Scan for the cell matching the given text and deliver its [x, y] coordinate at center. 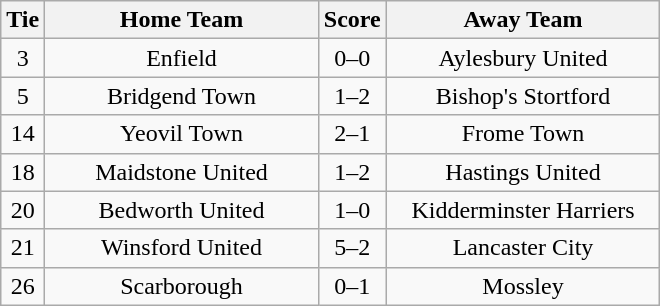
3 [23, 58]
Home Team [182, 20]
Frome Town [523, 134]
0–0 [352, 58]
Lancaster City [523, 248]
1–0 [352, 210]
Aylesbury United [523, 58]
5–2 [352, 248]
26 [23, 286]
Away Team [523, 20]
18 [23, 172]
Winsford United [182, 248]
Maidstone United [182, 172]
5 [23, 96]
Bedworth United [182, 210]
Enfield [182, 58]
Kidderminster Harriers [523, 210]
2–1 [352, 134]
21 [23, 248]
Mossley [523, 286]
Hastings United [523, 172]
Scarborough [182, 286]
Bishop's Stortford [523, 96]
Tie [23, 20]
0–1 [352, 286]
20 [23, 210]
Score [352, 20]
14 [23, 134]
Bridgend Town [182, 96]
Yeovil Town [182, 134]
